Identify which cell holds the provided text, then report its [x, y] central coordinate. 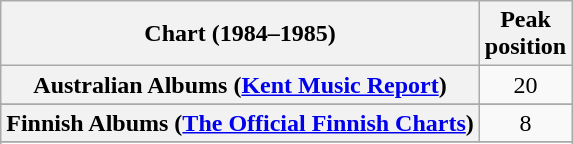
Finnish Albums (The Official Finnish Charts) [240, 123]
8 [525, 123]
Australian Albums (Kent Music Report) [240, 85]
Chart (1984–1985) [240, 34]
Peakposition [525, 34]
20 [525, 85]
